Return the (X, Y) coordinate for the center point of the cell that contains the specified text.  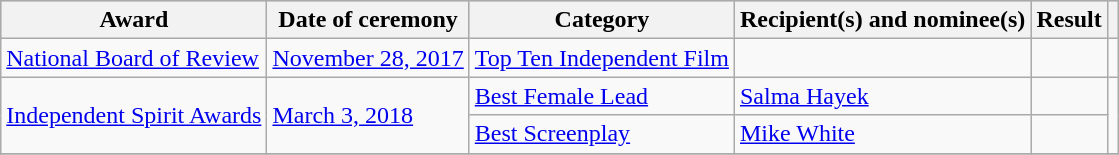
Date of ceremony (368, 20)
Award (134, 20)
Independent Spirit Awards (134, 115)
March 3, 2018 (368, 115)
Recipient(s) and nominee(s) (882, 20)
Best Female Lead (602, 96)
Top Ten Independent Film (602, 58)
Best Screenplay (602, 134)
Mike White (882, 134)
National Board of Review (134, 58)
Result (1069, 20)
Category (602, 20)
November 28, 2017 (368, 58)
Salma Hayek (882, 96)
